Return the [x, y] coordinate for the center point of the cell that contains the specified text.  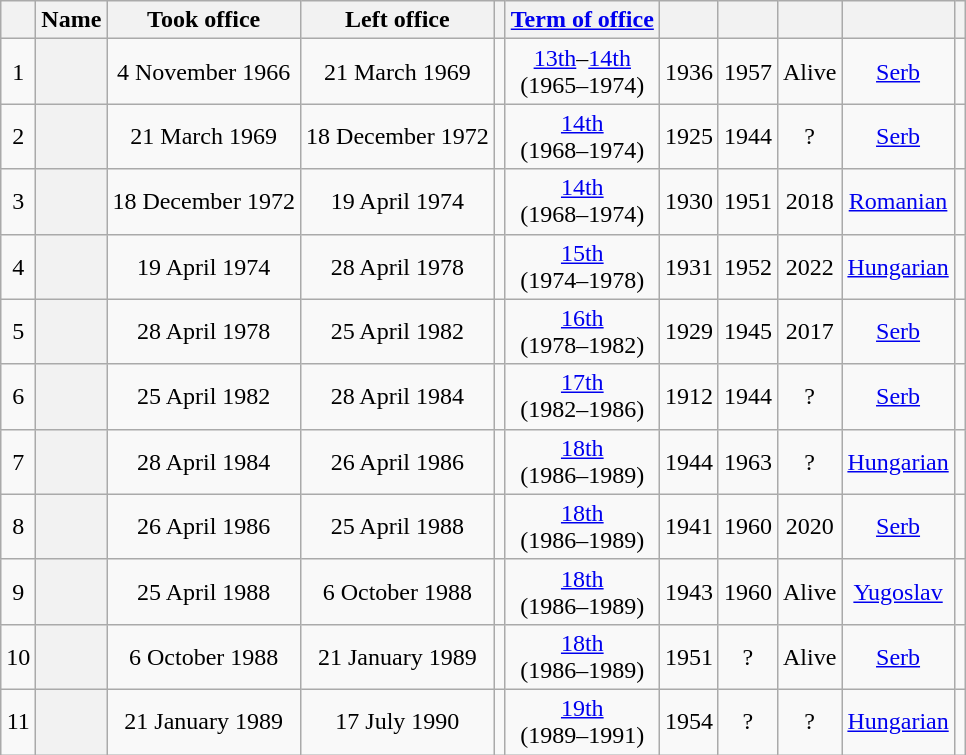
1 [18, 72]
2018 [809, 202]
15th(1974–1978) [582, 266]
Yugoslav [898, 592]
1941 [688, 526]
1925 [688, 136]
17th(1982–1986) [582, 396]
19th(1989–1991) [582, 722]
1963 [748, 462]
6 [18, 396]
7 [18, 462]
9 [18, 592]
11 [18, 722]
1945 [748, 332]
1952 [748, 266]
16th(1978–1982) [582, 332]
Took office [204, 20]
4 [18, 266]
Name [72, 20]
3 [18, 202]
Term of office [582, 20]
1936 [688, 72]
1930 [688, 202]
2017 [809, 332]
2020 [809, 526]
5 [18, 332]
1931 [688, 266]
Left office [398, 20]
8 [18, 526]
10 [18, 656]
1943 [688, 592]
1954 [688, 722]
13th–14th(1965–1974) [582, 72]
17 July 1990 [398, 722]
Romanian [898, 202]
1929 [688, 332]
2022 [809, 266]
2 [18, 136]
1912 [688, 396]
4 November 1966 [204, 72]
1957 [748, 72]
